Provide the [x, y] coordinate of the cell's center where the given text is located.  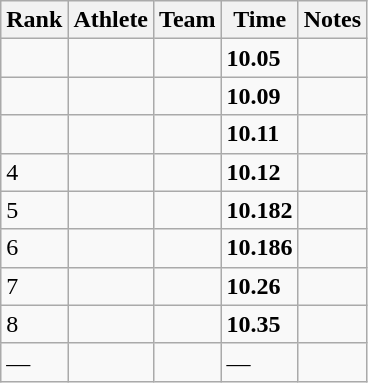
5 [34, 210]
10.12 [260, 172]
Time [260, 20]
7 [34, 286]
10.05 [260, 58]
4 [34, 172]
Rank [34, 20]
10.11 [260, 134]
10.182 [260, 210]
10.35 [260, 324]
10.09 [260, 96]
8 [34, 324]
Team [188, 20]
10.26 [260, 286]
Notes [332, 20]
10.186 [260, 248]
6 [34, 248]
Athlete [111, 20]
